Search for the cell housing the specified text and yield its (x, y) center coordinate. 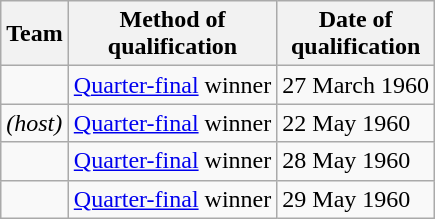
28 May 1960 (356, 161)
27 March 1960 (356, 85)
(host) (35, 123)
Team (35, 34)
Date ofqualification (356, 34)
22 May 1960 (356, 123)
Method ofqualification (172, 34)
29 May 1960 (356, 199)
